Scan for the cell matching the given text and deliver its (X, Y) coordinate at center. 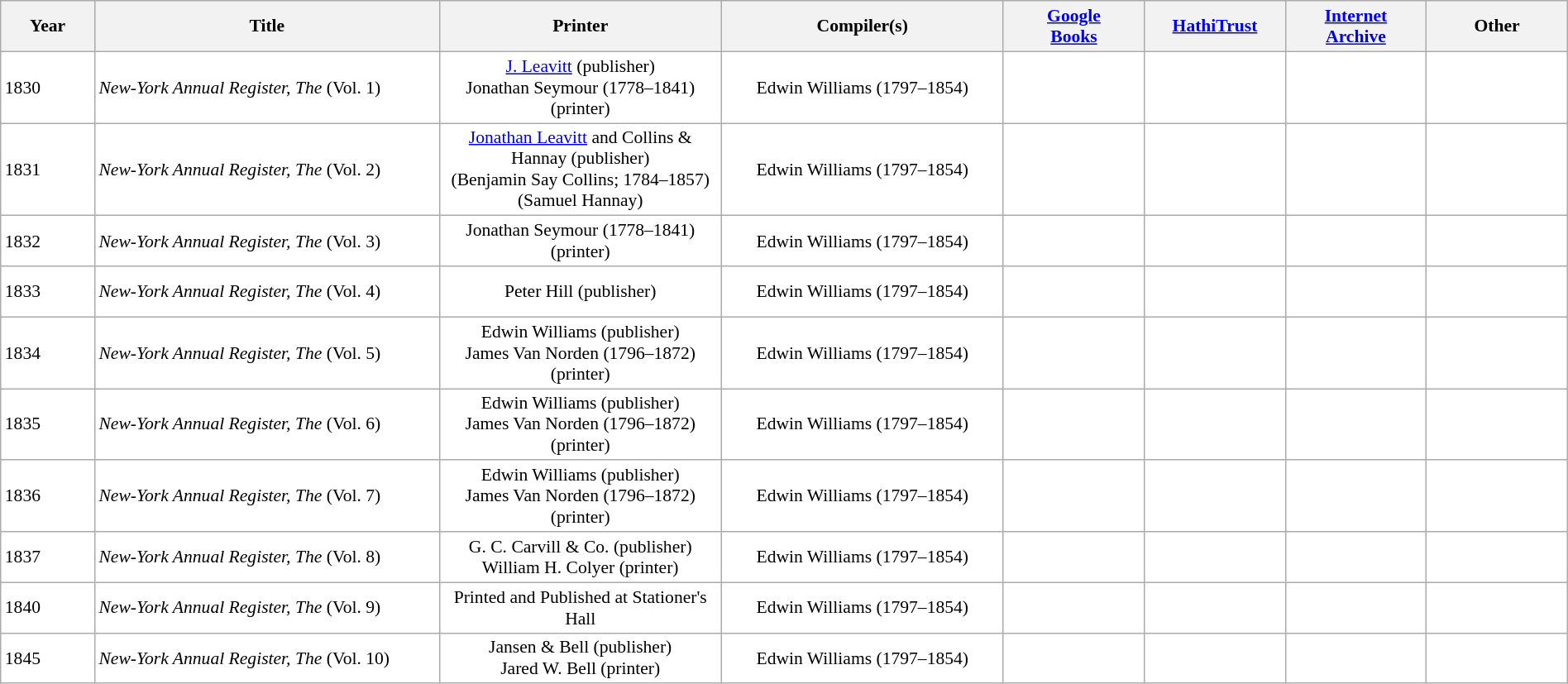
J. Leavitt (publisher)Jonathan Seymour (1778–1841) (printer) (581, 88)
Title (266, 26)
GoogleBooks (1073, 26)
New-York Annual Register, The (Vol. 3) (266, 242)
Year (48, 26)
G. C. Carvill & Co. (publisher)William H. Colyer (printer) (581, 557)
1832 (48, 242)
Compiler(s) (862, 26)
1836 (48, 496)
Jansen & Bell (publisher)Jared W. Bell (printer) (581, 658)
1845 (48, 658)
1830 (48, 88)
New-York Annual Register, The (Vol. 10) (266, 658)
1837 (48, 557)
HathiTrust (1215, 26)
New-York Annual Register, The (Vol. 4) (266, 291)
Other (1497, 26)
New-York Annual Register, The (Vol. 7) (266, 496)
Jonathan Leavitt and Collins & Hannay (publisher)(Benjamin Say Collins; 1784–1857)(Samuel Hannay) (581, 170)
InternetArchive (1355, 26)
Jonathan Seymour (1778–1841) (printer) (581, 242)
New-York Annual Register, The (Vol. 9) (266, 607)
New-York Annual Register, The (Vol. 2) (266, 170)
New-York Annual Register, The (Vol. 5) (266, 352)
1831 (48, 170)
Peter Hill (publisher) (581, 291)
Printed and Published at Stationer's Hall (581, 607)
1835 (48, 425)
1833 (48, 291)
New-York Annual Register, The (Vol. 8) (266, 557)
New-York Annual Register, The (Vol. 6) (266, 425)
1834 (48, 352)
Printer (581, 26)
New-York Annual Register, The (Vol. 1) (266, 88)
1840 (48, 607)
